For the text-containing cell, return its midpoint in [X, Y] coordinate format. 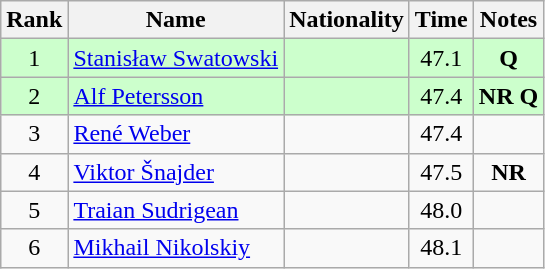
Q [508, 58]
NR Q [508, 96]
Traian Sudrigean [176, 210]
Rank [34, 20]
Notes [508, 20]
Alf Petersson [176, 96]
48.0 [441, 210]
48.1 [441, 248]
47.5 [441, 172]
6 [34, 248]
Nationality [347, 20]
Mikhail Nikolskiy [176, 248]
NR [508, 172]
5 [34, 210]
4 [34, 172]
Name [176, 20]
René Weber [176, 134]
47.1 [441, 58]
Time [441, 20]
3 [34, 134]
2 [34, 96]
1 [34, 58]
Viktor Šnajder [176, 172]
Stanisław Swatowski [176, 58]
